Identify which cell holds the provided text, then report its (X, Y) central coordinate. 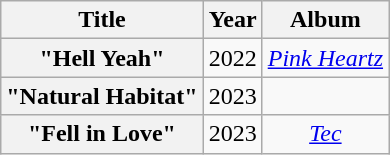
Album (325, 20)
Title (102, 20)
Tec (325, 134)
2022 (232, 58)
Year (232, 20)
"Hell Yeah" (102, 58)
Pink Heartz (325, 58)
"Fell in Love" (102, 134)
"Natural Habitat" (102, 96)
